Extract the (X, Y) coordinate from the center of the cell holding the provided text.  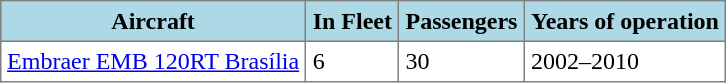
30 (462, 61)
2002–2010 (624, 61)
In Fleet (352, 21)
Aircraft (153, 21)
Embraer EMB 120RT Brasília (153, 61)
6 (352, 61)
Passengers (462, 21)
Years of operation (624, 21)
